Capture the cell that displays the provided text and extract its (x, y) central coordinate. 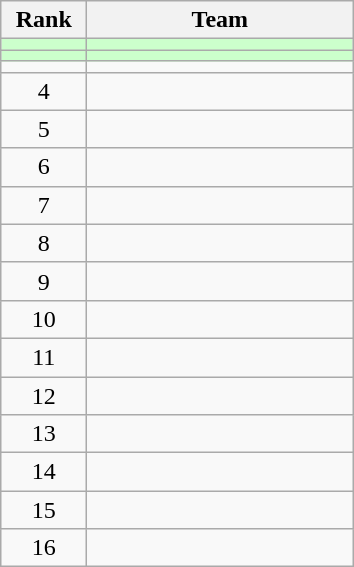
12 (44, 395)
7 (44, 205)
5 (44, 129)
14 (44, 472)
15 (44, 510)
8 (44, 243)
13 (44, 434)
16 (44, 548)
4 (44, 91)
6 (44, 167)
10 (44, 319)
9 (44, 281)
Team (220, 20)
Rank (44, 20)
11 (44, 357)
